Pinpoint the cell where the given text exists, returning its [x, y] midpoint coordinate. 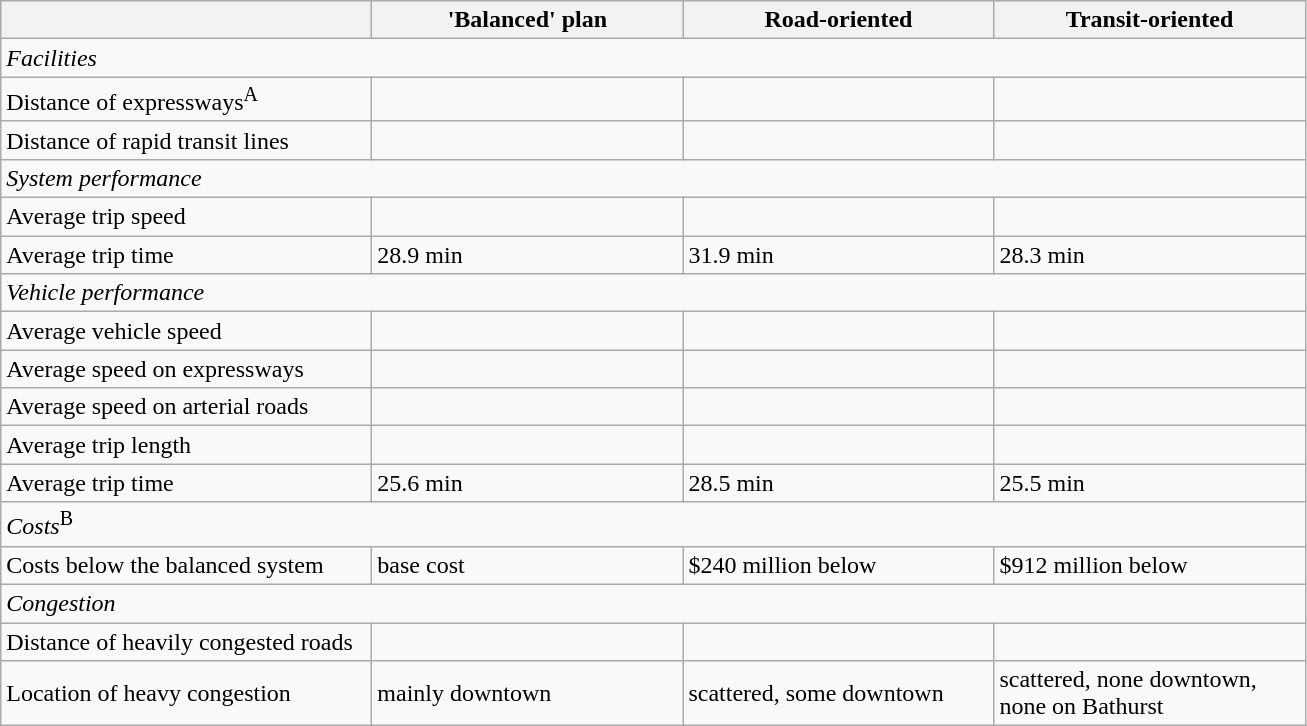
Congestion [653, 604]
Distance of expresswaysA [186, 100]
scattered, none downtown, none on Bathurst [1150, 694]
28.9 min [528, 255]
28.5 min [838, 483]
mainly downtown [528, 694]
28.3 min [1150, 255]
System performance [653, 178]
$912 million below [1150, 566]
Average vehicle speed [186, 331]
Distance of heavily congested roads [186, 642]
25.6 min [528, 483]
scattered, some downtown [838, 694]
31.9 min [838, 255]
Average trip length [186, 445]
Transit-oriented [1150, 20]
Vehicle performance [653, 293]
Average trip speed [186, 217]
CostsB [653, 524]
Road-oriented [838, 20]
Facilities [653, 58]
Distance of rapid transit lines [186, 140]
'Balanced' plan [528, 20]
Costs below the balanced system [186, 566]
Location of heavy congestion [186, 694]
25.5 min [1150, 483]
base cost [528, 566]
$240 million below [838, 566]
Average speed on arterial roads [186, 407]
Average speed on expressways [186, 369]
